From the cell containing the given text, extract its center point as (x, y) coordinate. 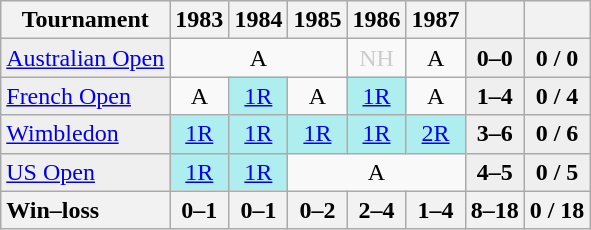
Australian Open (86, 58)
1987 (436, 20)
0 / 0 (557, 58)
1984 (258, 20)
1983 (200, 20)
US Open (86, 172)
0–0 (494, 58)
8–18 (494, 210)
2–4 (376, 210)
0 / 5 (557, 172)
1985 (318, 20)
2R (436, 134)
0 / 18 (557, 210)
Tournament (86, 20)
0 / 6 (557, 134)
Wimbledon (86, 134)
NH (376, 58)
3–6 (494, 134)
0 / 4 (557, 96)
1986 (376, 20)
Win–loss (86, 210)
4–5 (494, 172)
French Open (86, 96)
0–2 (318, 210)
